Pinpoint the cell where the given text exists, returning its (X, Y) midpoint coordinate. 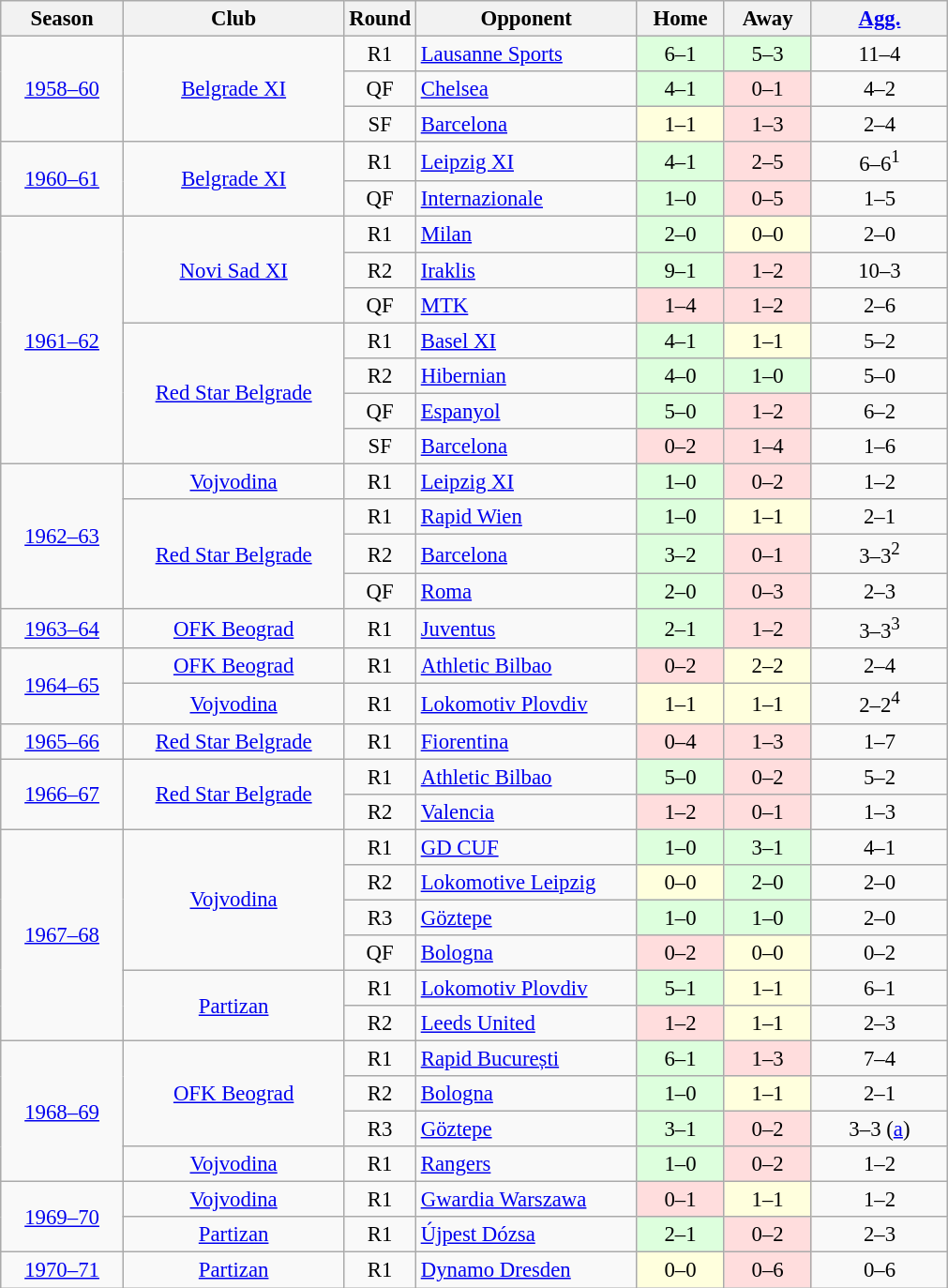
4–2 (880, 89)
2–5 (767, 161)
5–1 (681, 988)
3–32 (880, 553)
9–1 (681, 270)
1–7 (880, 741)
Gwardia Warszawa (526, 1200)
Round (380, 19)
Espanyol (526, 411)
Valencia (526, 811)
1960–61 (62, 179)
Away (767, 19)
1967–68 (62, 935)
Fiorentina (526, 741)
1958–60 (62, 90)
1–6 (880, 447)
10–3 (880, 270)
Opponent (526, 19)
3–33 (880, 629)
Juventus (526, 629)
1961–62 (62, 340)
6–61 (880, 161)
Internazionale (526, 200)
Iraklis (526, 270)
Club (233, 19)
4–0 (681, 375)
7–4 (880, 1059)
11–4 (880, 54)
0–5 (767, 200)
2–24 (880, 704)
1962–63 (62, 537)
GD CUF (526, 847)
Season (62, 19)
1968–69 (62, 1112)
1966–67 (62, 794)
6–2 (880, 411)
Lausanne Sports (526, 54)
Basel XI (526, 341)
2–2 (767, 666)
Lokomotive Leipzig (526, 883)
1965–66 (62, 741)
Milan (526, 235)
5–3 (767, 54)
Agg. (880, 19)
Dynamo Dresden (526, 1270)
Roma (526, 592)
Chelsea (526, 89)
Rapid Wien (526, 517)
Home (681, 19)
Hibernian (526, 375)
3–2 (681, 553)
1969–70 (62, 1218)
0–3 (767, 592)
Leeds United (526, 1023)
Rapid București (526, 1059)
Novi Sad XI (233, 270)
0–4 (681, 741)
MTK (526, 305)
Újpest Dózsa (526, 1235)
3–3 (a) (880, 1129)
1970–71 (62, 1270)
1964–65 (62, 686)
2–6 (880, 305)
1–5 (880, 200)
1963–64 (62, 629)
Rangers (526, 1164)
